Determine the [X, Y] coordinate at the center of the cell enclosing the given text.  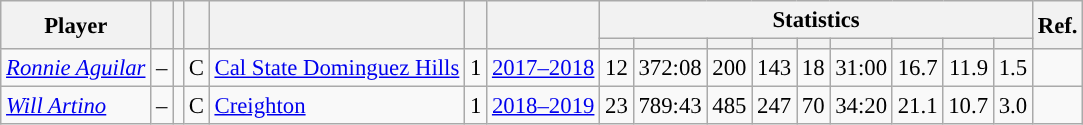
247 [774, 106]
2017–2018 [544, 68]
Cal State Dominguez Hills [336, 68]
70 [814, 106]
31:00 [862, 68]
200 [730, 68]
2018–2019 [544, 106]
16.7 [917, 68]
12 [616, 68]
23 [616, 106]
Player [76, 25]
143 [774, 68]
485 [730, 106]
Will Artino [76, 106]
Ronnie Aguilar [76, 68]
10.7 [968, 106]
34:20 [862, 106]
789:43 [670, 106]
372:08 [670, 68]
1.5 [1012, 68]
3.0 [1012, 106]
Ref. [1057, 25]
18 [814, 68]
Statistics [816, 20]
11.9 [968, 68]
Creighton [336, 106]
21.1 [917, 106]
